Search for the cell housing the specified text and yield its (x, y) center coordinate. 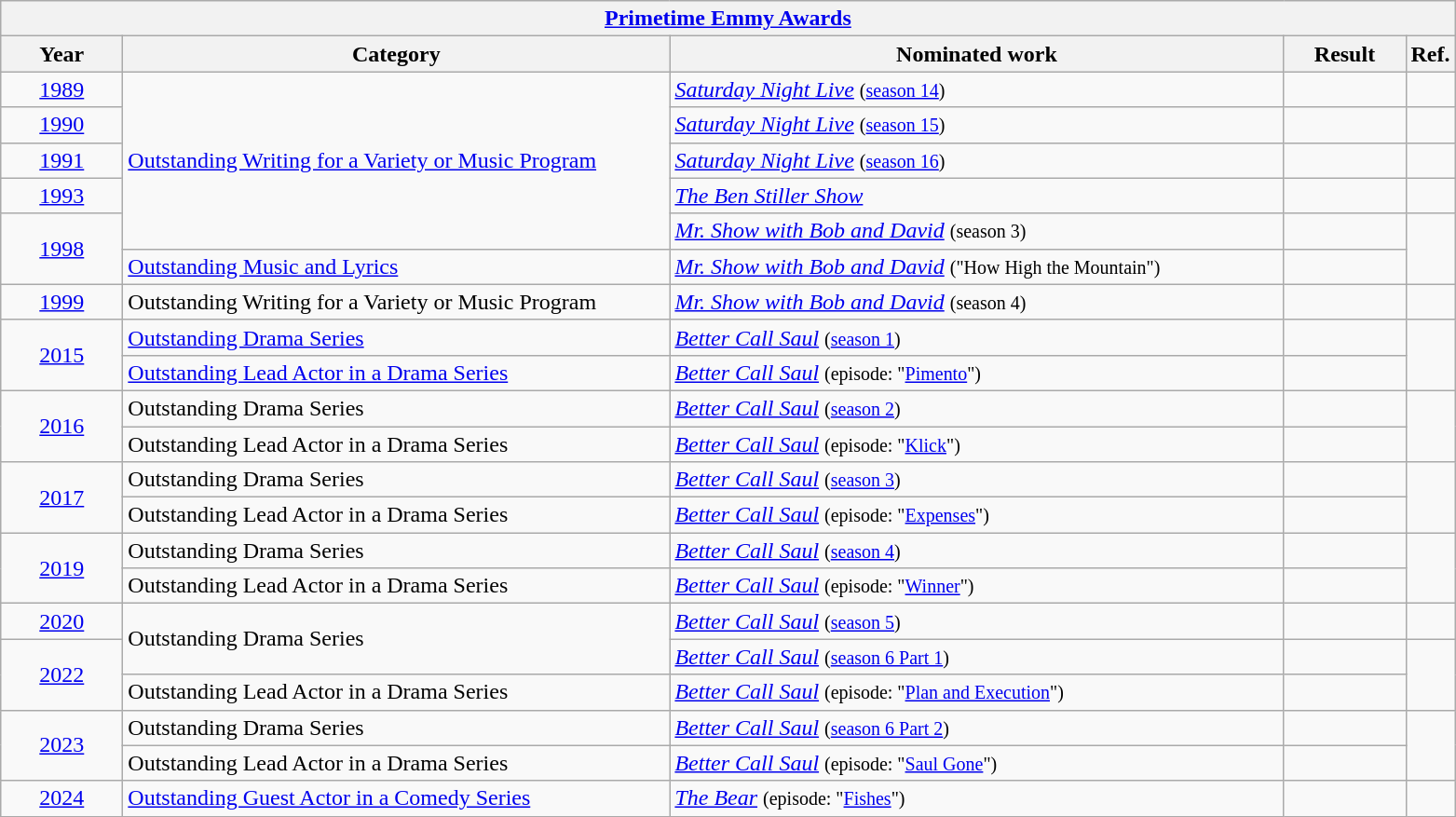
Mr. Show with Bob and David (season 3) (976, 231)
Better Call Saul (season 4) (976, 551)
Category (397, 54)
Better Call Saul (episode: "Expenses") (976, 515)
Saturday Night Live (season 14) (976, 89)
Saturday Night Live (season 16) (976, 160)
Better Call Saul (episode: "Pimento") (976, 373)
1993 (61, 196)
Primetime Emmy Awards (728, 19)
2019 (61, 568)
Better Call Saul (season 6 Part 1) (976, 657)
Result (1345, 54)
Outstanding Music and Lyrics (397, 266)
The Bear (episode: "Fishes") (976, 798)
Better Call Saul (season 1) (976, 337)
Better Call Saul (season 2) (976, 408)
1989 (61, 89)
2020 (61, 621)
2023 (61, 745)
1998 (61, 249)
The Ben Stiller Show (976, 196)
Better Call Saul (episode: "Winner") (976, 586)
2015 (61, 355)
Better Call Saul (episode: "Plan and Execution") (976, 692)
Mr. Show with Bob and David (season 4) (976, 302)
2024 (61, 798)
Saturday Night Live (season 15) (976, 125)
2022 (61, 674)
Better Call Saul (season 6 Part 2) (976, 728)
Mr. Show with Bob and David ("How High the Mountain") (976, 266)
2016 (61, 426)
Better Call Saul (season 5) (976, 621)
Nominated work (976, 54)
Better Call Saul (episode: "Saul Gone") (976, 763)
1991 (61, 160)
Ref. (1431, 54)
Better Call Saul (episode: "Klick") (976, 444)
1990 (61, 125)
Outstanding Guest Actor in a Comedy Series (397, 798)
1999 (61, 302)
Year (61, 54)
2017 (61, 497)
Better Call Saul (season 3) (976, 480)
